Output the [x, y] coordinate of the center of the cell containing the given text.  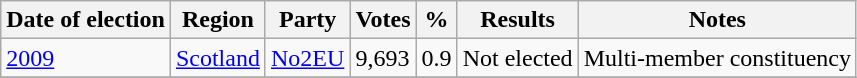
0.9 [436, 58]
Results [518, 20]
Votes [383, 20]
9,693 [383, 58]
Not elected [518, 58]
Multi-member constituency [717, 58]
No2EU [307, 58]
% [436, 20]
Date of election [86, 20]
Scotland [218, 58]
Notes [717, 20]
2009 [86, 58]
Party [307, 20]
Region [218, 20]
